Provide the (x, y) coordinate of the cell's center where the given text is located.  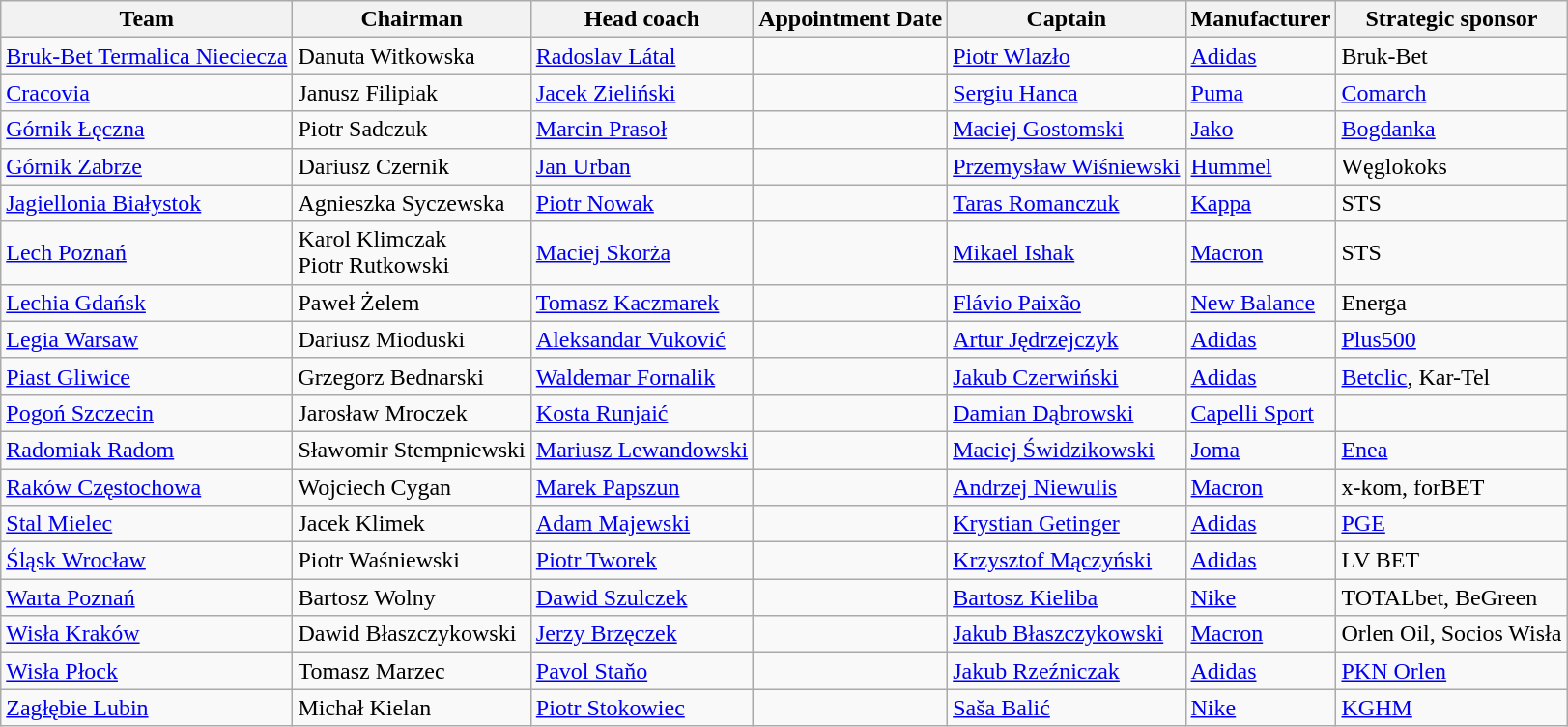
Radomiak Radom (147, 450)
Przemysław Wiśniewski (1067, 166)
Taras Romanczuk (1067, 203)
Flávio Paixão (1067, 303)
Sergiu Hanca (1067, 93)
Bogdanka (1451, 130)
Piotr Stokowiec (641, 708)
Comarch (1451, 93)
Hummel (1261, 166)
Radoslav Látal (641, 56)
KGHM (1451, 708)
Jarosław Mroczek (412, 413)
Tomasz Kaczmarek (641, 303)
Sławomir Stempniewski (412, 450)
TOTALbet, BeGreen (1451, 597)
Bartosz Wolny (412, 597)
Betclic, Kar-Tel (1451, 376)
Mikael Ishak (1067, 253)
Enea (1451, 450)
Kosta Runjaić (641, 413)
Orlen Oil, Socios Wisła (1451, 634)
Chairman (412, 19)
Captain (1067, 19)
Węglokoks (1451, 166)
Team (147, 19)
Energa (1451, 303)
Head coach (641, 19)
Piotr Nowak (641, 203)
Pavol Staňo (641, 671)
Marcin Prasoł (641, 130)
Danuta Witkowska (412, 56)
Karol Klimczak Piotr Rutkowski (412, 253)
Górnik Łęczna (147, 130)
Raków Częstochowa (147, 486)
Puma (1261, 93)
Bruk-Bet Termalica Nieciecza (147, 56)
Bruk-Bet (1451, 56)
Artur Jędrzejczyk (1067, 339)
Warta Poznań (147, 597)
Joma (1261, 450)
New Balance (1261, 303)
Aleksandar Vuković (641, 339)
Jan Urban (641, 166)
Maciej Świdzikowski (1067, 450)
Tomasz Marzec (412, 671)
Cracovia (147, 93)
Jacek Klimek (412, 524)
Piotr Wlazło (1067, 56)
Jakub Czerwiński (1067, 376)
Wojciech Cygan (412, 486)
Lechia Gdańsk (147, 303)
Jacek Zieliński (641, 93)
Maciej Skorża (641, 253)
Piotr Tworek (641, 561)
PGE (1451, 524)
Grzegorz Bednarski (412, 376)
Piotr Sadczuk (412, 130)
Bartosz Kieliba (1067, 597)
Maciej Gostomski (1067, 130)
Piast Gliwice (147, 376)
Dawid Szulczek (641, 597)
LV BET (1451, 561)
Andrzej Niewulis (1067, 486)
Kappa (1261, 203)
Michał Kielan (412, 708)
Stal Mielec (147, 524)
Jako (1261, 130)
Jagiellonia Białystok (147, 203)
Plus500 (1451, 339)
Janusz Filipiak (412, 93)
Dariusz Mioduski (412, 339)
Pogoń Szczecin (147, 413)
Capelli Sport (1261, 413)
Jakub Błaszczykowski (1067, 634)
Adam Majewski (641, 524)
Manufacturer (1261, 19)
x-kom, forBET (1451, 486)
Appointment Date (850, 19)
Górnik Zabrze (147, 166)
Krzysztof Mączyński (1067, 561)
Waldemar Fornalik (641, 376)
Mariusz Lewandowski (641, 450)
Damian Dąbrowski (1067, 413)
Paweł Żelem (412, 303)
Agnieszka Syczewska (412, 203)
Wisła Kraków (147, 634)
Saša Balić (1067, 708)
Wisła Płock (147, 671)
Krystian Getinger (1067, 524)
Lech Poznań (147, 253)
Dawid Błaszczykowski (412, 634)
PKN Orlen (1451, 671)
Zagłębie Lubin (147, 708)
Legia Warsaw (147, 339)
Jakub Rzeźniczak (1067, 671)
Śląsk Wrocław (147, 561)
Piotr Waśniewski (412, 561)
Strategic sponsor (1451, 19)
Marek Papszun (641, 486)
Dariusz Czernik (412, 166)
Jerzy Brzęczek (641, 634)
